Locate the cell with the specified text and output its (X, Y) center coordinate. 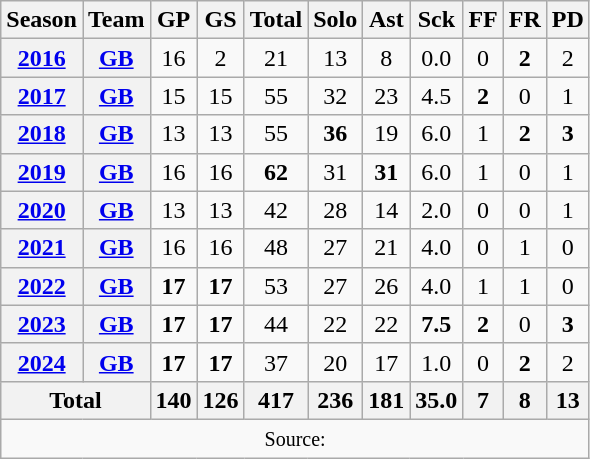
Season (42, 20)
48 (276, 248)
53 (276, 286)
Solo (336, 20)
2021 (42, 248)
23 (386, 96)
28 (336, 210)
2018 (42, 134)
GP (174, 20)
236 (336, 400)
36 (336, 134)
2024 (42, 362)
44 (276, 324)
417 (276, 400)
20 (336, 362)
62 (276, 172)
GS (220, 20)
7 (483, 400)
Team (116, 20)
26 (386, 286)
37 (276, 362)
2.0 (436, 210)
Sck (436, 20)
14 (386, 210)
42 (276, 210)
35.0 (436, 400)
2020 (42, 210)
Ast (386, 20)
PD (568, 20)
1.0 (436, 362)
2022 (42, 286)
2017 (42, 96)
2019 (42, 172)
Source: (296, 438)
19 (386, 134)
32 (336, 96)
FR (524, 20)
140 (174, 400)
181 (386, 400)
0.0 (436, 58)
FF (483, 20)
126 (220, 400)
4.5 (436, 96)
2023 (42, 324)
7.5 (436, 324)
2016 (42, 58)
